Capture the cell that displays the provided text and extract its (X, Y) central coordinate. 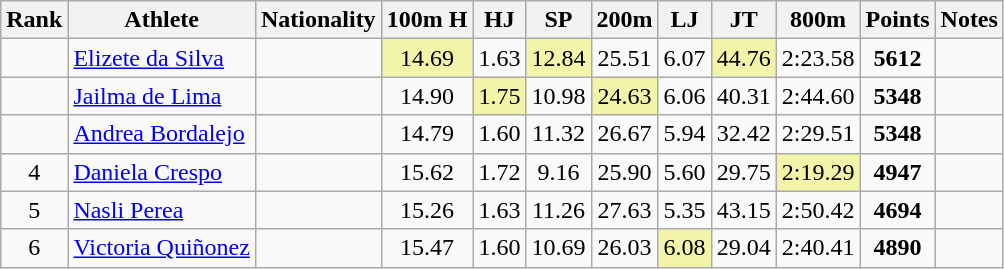
Andrea Bordalejo (162, 134)
6.08 (684, 248)
2:40.41 (818, 248)
Athlete (162, 20)
800m (818, 20)
6 (34, 248)
14.90 (427, 96)
2:19.29 (818, 172)
2:50.42 (818, 210)
25.51 (624, 58)
5612 (898, 58)
1.75 (500, 96)
Victoria Quiñonez (162, 248)
5.35 (684, 210)
4890 (898, 248)
5.94 (684, 134)
Nationality (318, 20)
4947 (898, 172)
6.07 (684, 58)
24.63 (624, 96)
27.63 (624, 210)
11.32 (558, 134)
100m H (427, 20)
29.75 (744, 172)
LJ (684, 20)
2:23.58 (818, 58)
15.47 (427, 248)
Elizete da Silva (162, 58)
Daniela Crespo (162, 172)
4694 (898, 210)
1.72 (500, 172)
26.03 (624, 248)
15.62 (427, 172)
14.69 (427, 58)
6.06 (684, 96)
40.31 (744, 96)
SP (558, 20)
200m (624, 20)
12.84 (558, 58)
2:44.60 (818, 96)
2:29.51 (818, 134)
9.16 (558, 172)
10.98 (558, 96)
5.60 (684, 172)
15.26 (427, 210)
10.69 (558, 248)
Jailma de Lima (162, 96)
32.42 (744, 134)
14.79 (427, 134)
43.15 (744, 210)
Nasli Perea (162, 210)
11.26 (558, 210)
44.76 (744, 58)
JT (744, 20)
Points (898, 20)
HJ (500, 20)
26.67 (624, 134)
Notes (969, 20)
5 (34, 210)
29.04 (744, 248)
Rank (34, 20)
25.90 (624, 172)
4 (34, 172)
